Provide the [X, Y] coordinate of the cell's center where the given text is located.  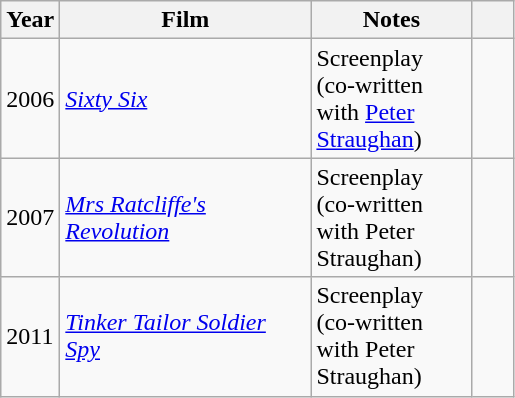
Sixty Six [186, 98]
Year [30, 20]
Film [186, 20]
Mrs Ratcliffe's Revolution [186, 218]
2007 [30, 218]
Tinker Tailor Soldier Spy [186, 336]
2011 [30, 336]
Notes [392, 20]
2006 [30, 98]
